Pinpoint the cell where the given text exists, returning its [X, Y] midpoint coordinate. 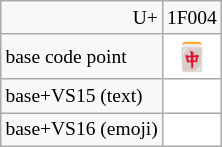
base code point [82, 56]
🀄 [192, 56]
base+VS16 (emoji) [82, 130]
1F004 [192, 18]
U+ [82, 18]
base+VS15 (text) [82, 96]
